Find where the given text appears and provide that cell's center as [x, y] coordinate. 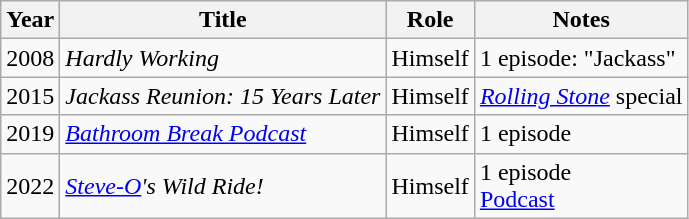
1 episodePodcast [581, 186]
1 episode: "Jackass" [581, 58]
Role [430, 20]
Rolling Stone special [581, 96]
1 episode [581, 134]
Jackass Reunion: 15 Years Later [223, 96]
Year [30, 20]
2008 [30, 58]
2015 [30, 96]
Hardly Working [223, 58]
2019 [30, 134]
Notes [581, 20]
Steve-O's Wild Ride! [223, 186]
Bathroom Break Podcast [223, 134]
Title [223, 20]
2022 [30, 186]
